Return (x, y) of the center of cell containing provided text 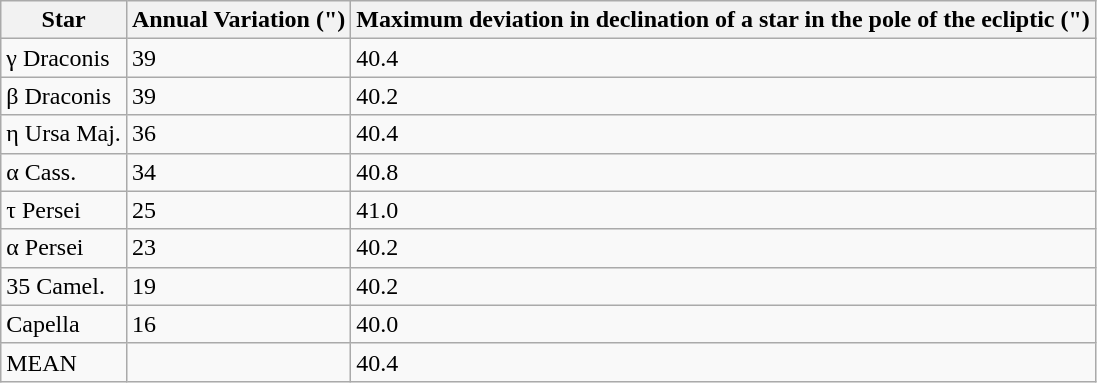
23 (238, 248)
36 (238, 134)
β Draconis (64, 96)
19 (238, 286)
41.0 (724, 210)
34 (238, 172)
25 (238, 210)
MEAN (64, 362)
η Ursa Maj. (64, 134)
35 Camel. (64, 286)
γ Draconis (64, 58)
α Cass. (64, 172)
40.0 (724, 324)
Annual Variation (") (238, 20)
Star (64, 20)
τ Persei (64, 210)
Maximum deviation in declination of a star in the pole of the ecliptic (") (724, 20)
16 (238, 324)
Capella (64, 324)
α Persei (64, 248)
40.8 (724, 172)
